From the cell containing the given text, extract its center point as (x, y) coordinate. 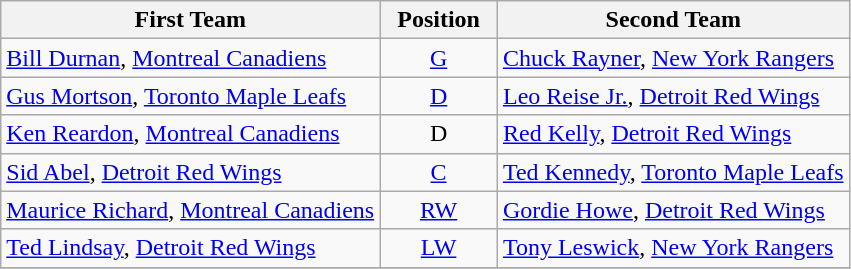
Maurice Richard, Montreal Canadiens (190, 210)
Bill Durnan, Montreal Canadiens (190, 58)
Gus Mortson, Toronto Maple Leafs (190, 96)
Sid Abel, Detroit Red Wings (190, 172)
LW (439, 248)
Chuck Rayner, New York Rangers (673, 58)
C (439, 172)
First Team (190, 20)
Red Kelly, Detroit Red Wings (673, 134)
Tony Leswick, New York Rangers (673, 248)
G (439, 58)
Leo Reise Jr., Detroit Red Wings (673, 96)
RW (439, 210)
Gordie Howe, Detroit Red Wings (673, 210)
Ken Reardon, Montreal Canadiens (190, 134)
Ted Kennedy, Toronto Maple Leafs (673, 172)
Second Team (673, 20)
Position (439, 20)
Ted Lindsay, Detroit Red Wings (190, 248)
